Capture the cell that displays the provided text and extract its (x, y) central coordinate. 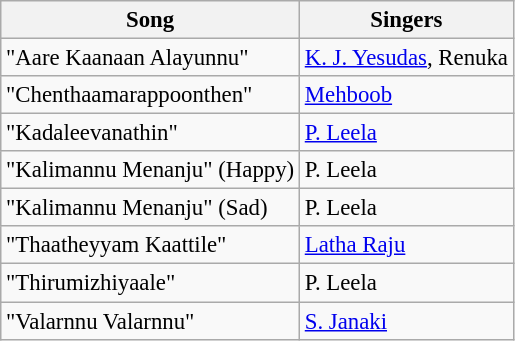
Latha Raju (406, 245)
"Chenthaamarappoonthen" (150, 95)
Song (150, 20)
S. Janaki (406, 321)
"Valarnnu Valarnnu" (150, 321)
"Thaatheyyam Kaattile" (150, 245)
"Aare Kaanaan Alayunnu" (150, 58)
"Kadaleevanathin" (150, 133)
"Kalimannu Menanju" (Happy) (150, 170)
"Kalimannu Menanju" (Sad) (150, 208)
Singers (406, 20)
"Thirumizhiyaale" (150, 283)
Mehboob (406, 95)
K. J. Yesudas, Renuka (406, 58)
